Output the (x, y) coordinate of the center of the cell containing the given text.  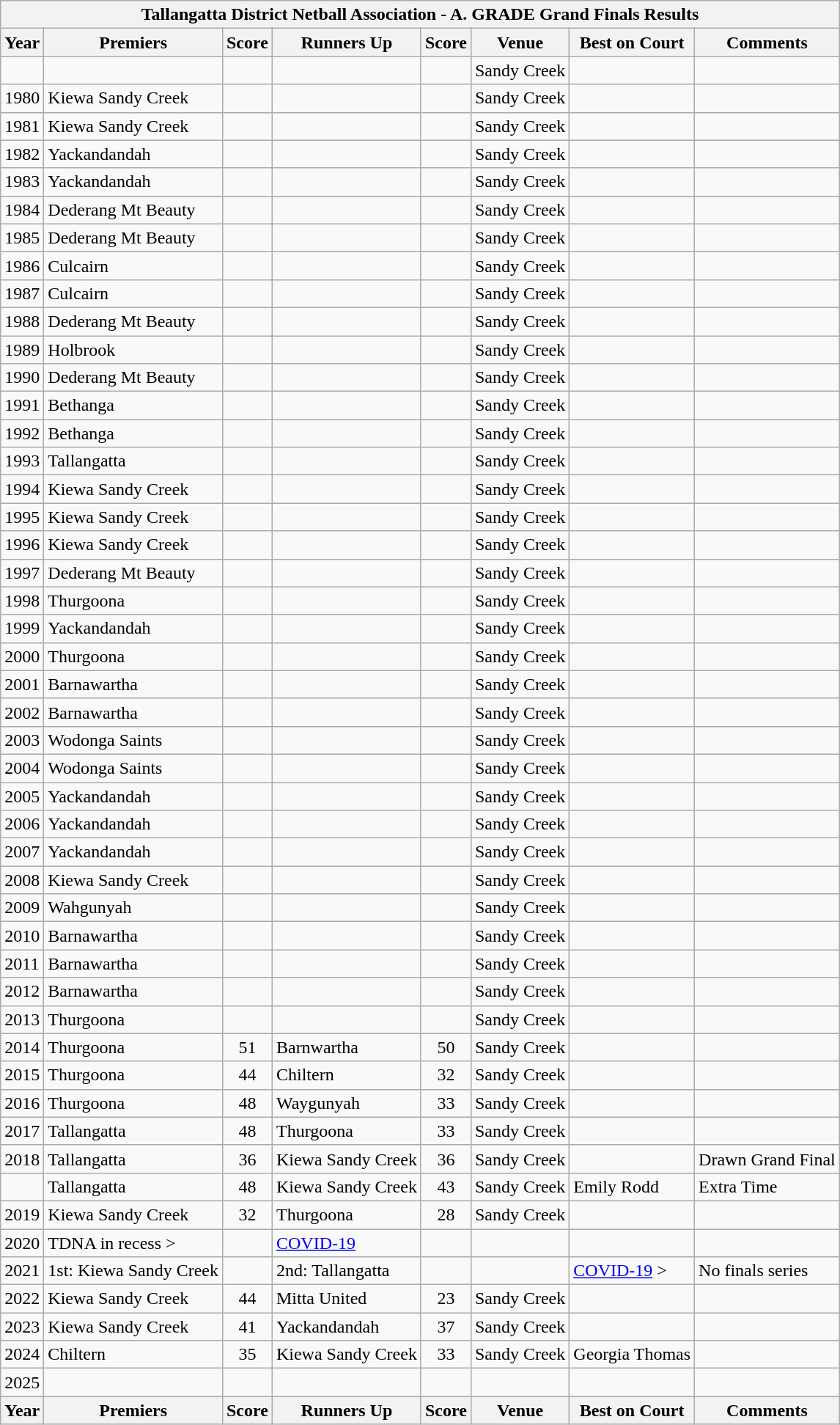
2003 (22, 740)
1981 (22, 126)
1st: Kiewa Sandy Creek (133, 1271)
41 (247, 1327)
Georgia Thomas (632, 1355)
43 (446, 1187)
Drawn Grand Final (767, 1159)
2012 (22, 992)
2009 (22, 908)
2021 (22, 1271)
1995 (22, 517)
2023 (22, 1327)
Waygunyah (346, 1103)
2025 (22, 1382)
1987 (22, 293)
2000 (22, 656)
2006 (22, 824)
2017 (22, 1131)
Mitta United (346, 1299)
23 (446, 1299)
1997 (22, 573)
2001 (22, 684)
2002 (22, 712)
37 (446, 1327)
2020 (22, 1243)
2015 (22, 1075)
1993 (22, 461)
TDNA in recess > (133, 1243)
2013 (22, 1019)
2004 (22, 768)
2010 (22, 936)
1982 (22, 154)
Barnwartha (346, 1047)
1990 (22, 378)
1999 (22, 629)
2008 (22, 880)
1988 (22, 321)
35 (247, 1355)
1985 (22, 238)
1998 (22, 601)
2019 (22, 1215)
1994 (22, 489)
2nd: Tallangatta (346, 1271)
1980 (22, 98)
2014 (22, 1047)
COVID-19 > (632, 1271)
1989 (22, 350)
COVID-19 (346, 1243)
1986 (22, 265)
51 (247, 1047)
1983 (22, 182)
1992 (22, 433)
50 (446, 1047)
2022 (22, 1299)
1984 (22, 210)
Extra Time (767, 1187)
Tallangatta District Netball Association - A. GRADE Grand Finals Results (421, 15)
28 (446, 1215)
2005 (22, 796)
Holbrook (133, 350)
1996 (22, 545)
2011 (22, 964)
1991 (22, 406)
2007 (22, 852)
2016 (22, 1103)
Emily Rodd (632, 1187)
Wahgunyah (133, 908)
2018 (22, 1159)
2024 (22, 1355)
No finals series (767, 1271)
